Search for the cell housing the specified text and yield its [X, Y] center coordinate. 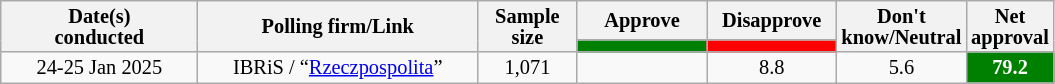
Sample size [528, 26]
1,071 [528, 68]
5.6 [902, 68]
IBRiS / “Rzeczpospolita” [338, 68]
Don't know/Neutral [902, 26]
8.8 [772, 68]
Polling firm/Link [338, 26]
Approve [642, 20]
Net approval [1010, 26]
Date(s)conducted [100, 26]
24-25 Jan 2025 [100, 68]
Disapprove [772, 20]
79.2 [1010, 68]
